For the text-containing cell, return its midpoint in [X, Y] coordinate format. 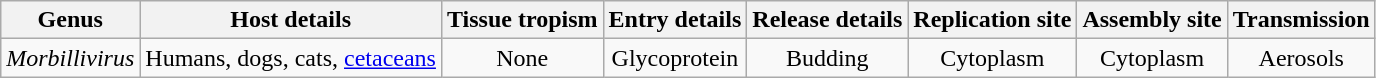
Replication site [992, 20]
Assembly site [1152, 20]
Budding [828, 58]
Host details [291, 20]
Humans, dogs, cats, cetaceans [291, 58]
Entry details [675, 20]
Release details [828, 20]
Transmission [1301, 20]
None [522, 58]
Tissue tropism [522, 20]
Genus [70, 20]
Morbillivirus [70, 58]
Glycoprotein [675, 58]
Aerosols [1301, 58]
